For the text-containing cell, return its midpoint in (x, y) coordinate format. 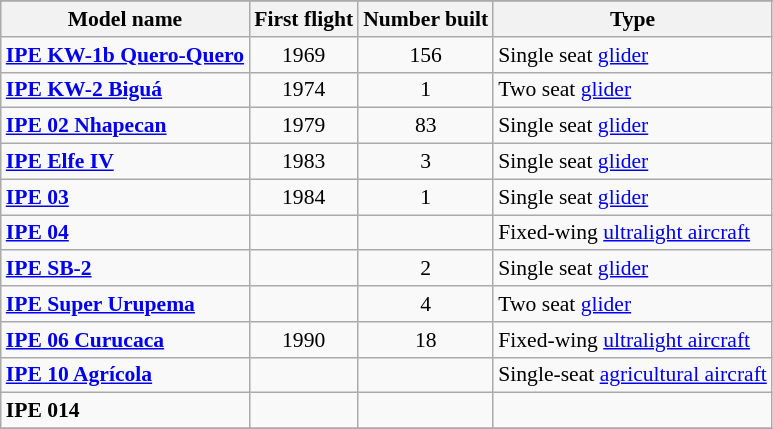
1974 (304, 90)
18 (426, 340)
IPE KW-2 Biguá (125, 90)
1969 (304, 55)
156 (426, 55)
1979 (304, 126)
IPE Super Urupema (125, 304)
3 (426, 162)
IPE SB-2 (125, 269)
Model name (125, 19)
IPE 014 (125, 411)
Type (632, 19)
IPE 06 Curucaca (125, 340)
IPE 10 Agrícola (125, 375)
1984 (304, 197)
Number built (426, 19)
4 (426, 304)
IPE 03 (125, 197)
IPE KW-1b Quero-Quero (125, 55)
Single-seat agricultural aircraft (632, 375)
IPE Elfe IV (125, 162)
IPE 02 Nhapecan (125, 126)
2 (426, 269)
First flight (304, 19)
IPE 04 (125, 233)
1983 (304, 162)
83 (426, 126)
1990 (304, 340)
